Output the [x, y] coordinate of the center of the cell containing the given text.  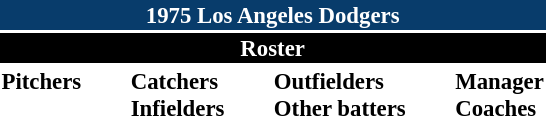
Roster [272, 48]
1975 Los Angeles Dodgers [272, 15]
